Locate the cell with the specified text and output its (x, y) center coordinate. 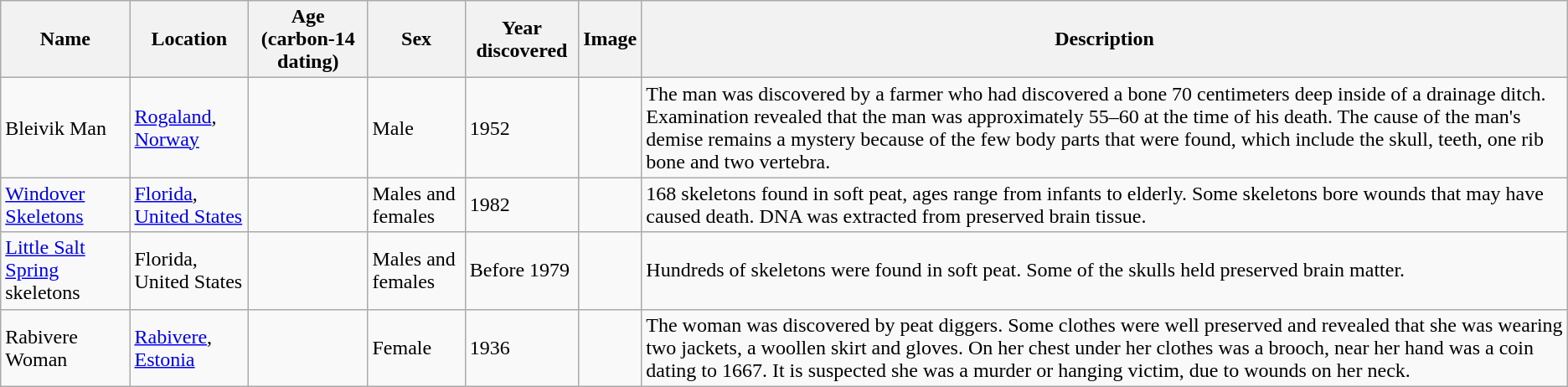
Rabivere, Estonia (189, 348)
Bleivik Man (65, 127)
Name (65, 39)
Windover Skeletons (65, 204)
Year discovered (521, 39)
Description (1104, 39)
Image (610, 39)
Rabivere Woman (65, 348)
Rogaland, Norway (189, 127)
Sex (416, 39)
Before 1979 (521, 271)
Hundreds of skeletons were found in soft peat. Some of the skulls held preserved brain matter. (1104, 271)
1952 (521, 127)
1982 (521, 204)
1936 (521, 348)
Location (189, 39)
Age (carbon-14 dating) (308, 39)
Male (416, 127)
Female (416, 348)
Little Salt Spring skeletons (65, 271)
